Pinpoint the cell where the given text exists, returning its [X, Y] midpoint coordinate. 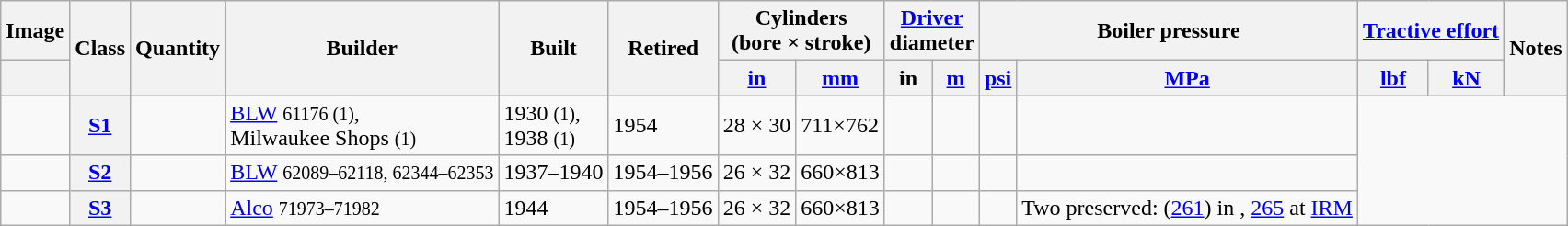
BLW 61176 (1),Milwaukee Shops (1) [363, 125]
Notes [1536, 48]
Cylinders(bore × stroke) [801, 31]
psi [997, 78]
28 × 30 [756, 125]
Two preserved: (261) in , 265 at IRM [1187, 208]
Builder [363, 48]
Tractive effort [1430, 31]
Alco 71973–71982 [363, 208]
lbf [1393, 78]
m [956, 78]
Boiler pressure [1169, 31]
Retired [663, 48]
S3 [100, 208]
S1 [100, 125]
1954 [663, 125]
BLW 62089–62118, 62344–62353 [363, 173]
kN [1466, 78]
Class [100, 48]
MPa [1187, 78]
S2 [100, 173]
1944 [554, 208]
1937–1940 [554, 173]
Quantity [179, 48]
Image [35, 31]
mm [841, 78]
1930 (1),1938 (1) [554, 125]
711×762 [841, 125]
Driverdiameter [931, 31]
Built [554, 48]
